Capture the cell that displays the provided text and extract its (X, Y) central coordinate. 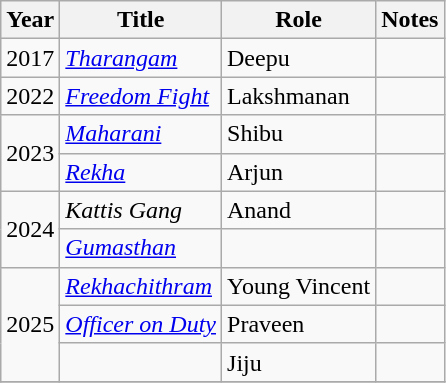
Year (30, 20)
Gumasthan (141, 248)
Rekha (141, 172)
Freedom Fight (141, 96)
Anand (299, 210)
2024 (30, 229)
Jiju (299, 362)
Arjun (299, 172)
2022 (30, 96)
Shibu (299, 134)
Role (299, 20)
Title (141, 20)
2017 (30, 58)
Rekhachithram (141, 286)
Maharani (141, 134)
2023 (30, 153)
Officer on Duty (141, 324)
Lakshmanan (299, 96)
Young Vincent (299, 286)
Praveen (299, 324)
Deepu (299, 58)
Notes (410, 20)
Kattis Gang (141, 210)
Tharangam (141, 58)
2025 (30, 324)
